Find where the given text appears and provide that cell's center as [X, Y] coordinate. 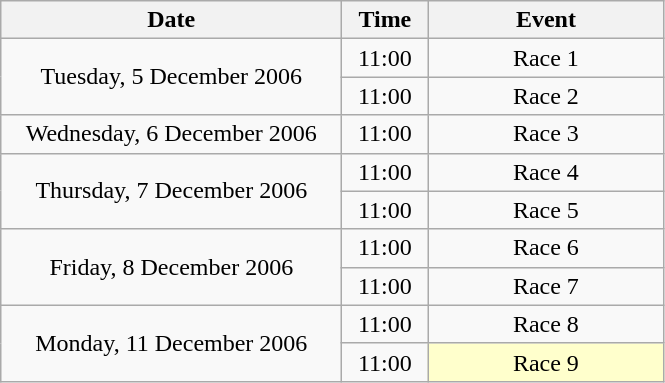
Monday, 11 December 2006 [172, 343]
Race 8 [546, 324]
Wednesday, 6 December 2006 [172, 134]
Race 7 [546, 286]
Event [546, 20]
Race 4 [546, 172]
Thursday, 7 December 2006 [172, 191]
Friday, 8 December 2006 [172, 267]
Race 1 [546, 58]
Race 6 [546, 248]
Date [172, 20]
Time [385, 20]
Race 2 [546, 96]
Tuesday, 5 December 2006 [172, 77]
Race 9 [546, 362]
Race 3 [546, 134]
Race 5 [546, 210]
